Search for the cell housing the specified text and yield its [X, Y] center coordinate. 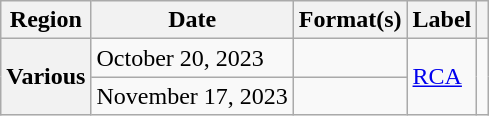
Date [192, 20]
Various [46, 77]
RCA [442, 77]
October 20, 2023 [192, 58]
Label [442, 20]
Format(s) [350, 20]
Region [46, 20]
November 17, 2023 [192, 96]
